Find where the given text appears and provide that cell's center as [x, y] coordinate. 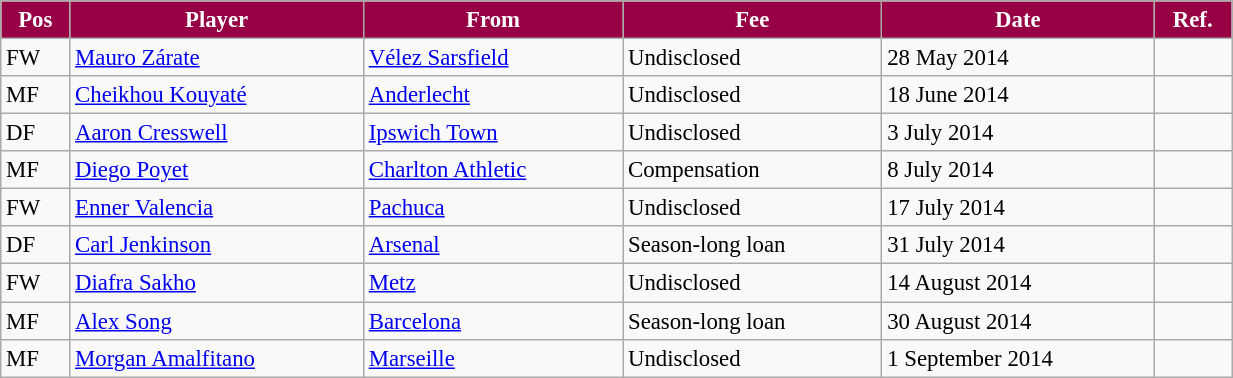
Arsenal [492, 245]
Metz [492, 283]
Carl Jenkinson [217, 245]
Ipswich Town [492, 133]
17 July 2014 [1018, 208]
Diego Poyet [217, 170]
Vélez Sarsfield [492, 58]
14 August 2014 [1018, 283]
Mauro Zárate [217, 58]
From [492, 20]
8 July 2014 [1018, 170]
Cheikhou Kouyaté [217, 95]
Pos [36, 20]
Morgan Amalfitano [217, 358]
Date [1018, 20]
Compensation [752, 170]
Player [217, 20]
Barcelona [492, 321]
18 June 2014 [1018, 95]
Anderlecht [492, 95]
Pachuca [492, 208]
31 July 2014 [1018, 245]
Enner Valencia [217, 208]
Alex Song [217, 321]
28 May 2014 [1018, 58]
Charlton Athletic [492, 170]
Fee [752, 20]
Ref. [1193, 20]
Marseille [492, 358]
3 July 2014 [1018, 133]
Aaron Cresswell [217, 133]
30 August 2014 [1018, 321]
1 September 2014 [1018, 358]
Diafra Sakho [217, 283]
